Identify which cell holds the provided text, then report its (x, y) central coordinate. 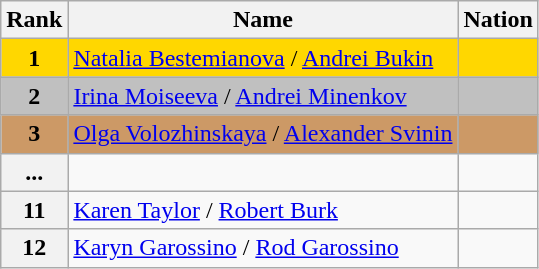
1 (34, 58)
Olga Volozhinskaya / Alexander Svinin (263, 134)
Irina Moiseeva / Andrei Minenkov (263, 96)
Name (263, 20)
Karyn Garossino / Rod Garossino (263, 248)
Karen Taylor / Robert Burk (263, 210)
2 (34, 96)
Natalia Bestemianova / Andrei Bukin (263, 58)
Rank (34, 20)
3 (34, 134)
12 (34, 248)
11 (34, 210)
... (34, 172)
Nation (498, 20)
